Provide the [X, Y] coordinate of the cell's center where the given text is located.  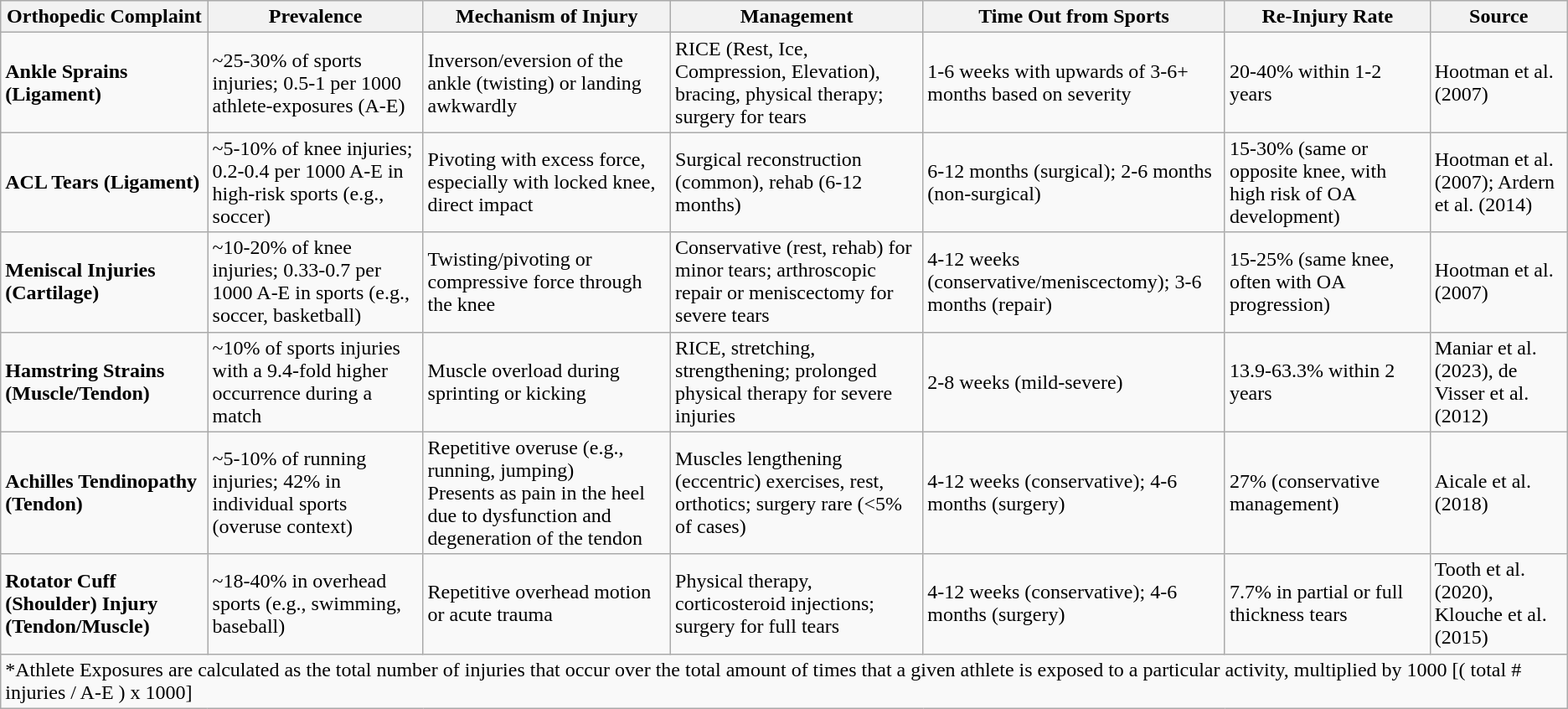
~5-10% of knee injuries; 0.2-0.4 per 1000 A-E in high-risk sports (e.g., soccer) [315, 183]
~18-40% in overhead sports (e.g., swimming, baseball) [315, 603]
6-12 months (surgical); 2-6 months (non-surgical) [1074, 183]
Achilles Tendinopathy (Tendon) [104, 493]
~10-20% of knee injuries; 0.33-0.7 per 1000 A-E in sports (e.g., soccer, basketball) [315, 282]
Inverson/eversion of the ankle (twisting) or landing awkwardly [547, 82]
ACL Tears (Ligament) [104, 183]
Re-Injury Rate [1327, 17]
20-40% within 1-2 years [1327, 82]
Muscle overload during sprinting or kicking [547, 382]
Surgical reconstruction (common), rehab (6-12 months) [797, 183]
1-6 weeks with upwards of 3-6+ months based on severity [1074, 82]
Muscles lengthening (eccentric) exercises, rest, orthotics; surgery rare (<5% of cases) [797, 493]
Physical therapy, corticosteroid injections; surgery for full tears [797, 603]
Repetitive overuse (e.g., running, jumping)Presents as pain in the heel due to dysfunction and degeneration of the tendon [547, 493]
Meniscal Injuries (Cartilage) [104, 282]
Time Out from Sports [1074, 17]
Hootman et al. (2007); Ardern et al. (2014) [1498, 183]
Maniar et al. (2023), de Visser et al. (2012) [1498, 382]
27% (conservative management) [1327, 493]
~25-30% of sports injuries; 0.5-1 per 1000 athlete-exposures (A-E) [315, 82]
15-30% (same or opposite knee, with high risk of OA development) [1327, 183]
Repetitive overhead motion or acute trauma [547, 603]
Twisting/pivoting or compressive force through the knee [547, 282]
~5-10% of running injuries; 42% in individual sports (overuse context) [315, 493]
Pivoting with excess force, especially with locked knee, direct impact [547, 183]
7.7% in partial or full thickness tears [1327, 603]
13.9-63.3% within 2 years [1327, 382]
Prevalence [315, 17]
Tooth et al. (2020), Klouche et al. (2015) [1498, 603]
2-8 weeks (mild-severe) [1074, 382]
Source [1498, 17]
Rotator Cuff (Shoulder) Injury (Tendon/Muscle) [104, 603]
Ankle Sprains (Ligament) [104, 82]
Orthopedic Complaint [104, 17]
4-12 weeks (conservative/meniscectomy); 3-6 months (repair) [1074, 282]
Management [797, 17]
~10% of sports injuries with a 9.4-fold higher occurrence during a match [315, 382]
15-25% (same knee, often with OA progression) [1327, 282]
Aicale et al. (2018) [1498, 493]
RICE (Rest, Ice, Compression, Elevation), bracing, physical therapy; surgery for tears [797, 82]
Hamstring Strains (Muscle/Tendon) [104, 382]
Conservative (rest, rehab) for minor tears; arthroscopic repair or meniscectomy for severe tears [797, 282]
RICE, stretching, strengthening; prolonged physical therapy for severe injuries [797, 382]
Mechanism of Injury [547, 17]
